Capture the cell that displays the provided text and extract its [x, y] central coordinate. 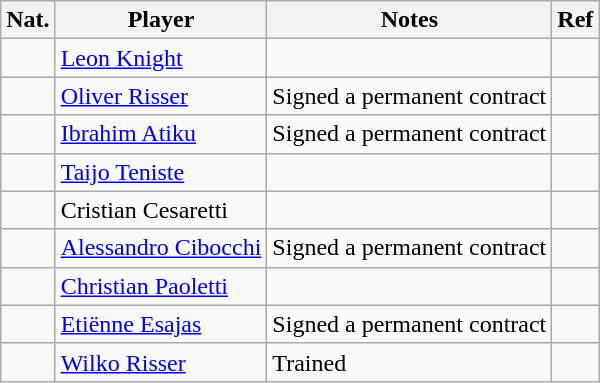
Player [161, 20]
Etiënne Esajas [161, 324]
Cristian Cesaretti [161, 210]
Oliver Risser [161, 96]
Leon Knight [161, 58]
Nat. [28, 20]
Christian Paoletti [161, 286]
Wilko Risser [161, 362]
Ref [576, 20]
Ibrahim Atiku [161, 134]
Taijo Teniste [161, 172]
Notes [410, 20]
Alessandro Cibocchi [161, 248]
Trained [410, 362]
